Extract the [x, y] coordinate from the center of the cell holding the provided text.  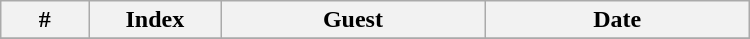
Index [155, 20]
# [45, 20]
Guest [353, 20]
Date [617, 20]
